Capture the cell that displays the provided text and extract its [x, y] central coordinate. 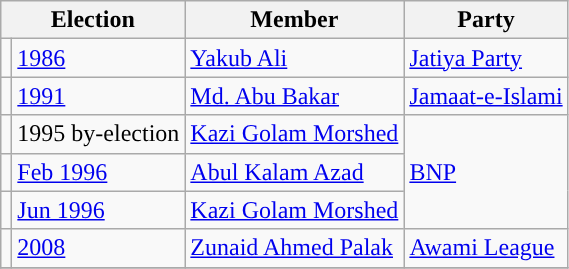
Jatiya Party [486, 58]
Jun 1996 [98, 210]
1995 by-election [98, 134]
Election [93, 20]
1986 [98, 58]
Zunaid Ahmed Palak [294, 248]
Jamaat-e-Islami [486, 96]
Abul Kalam Azad [294, 172]
Party [486, 20]
BNP [486, 172]
2008 [98, 248]
Member [294, 20]
Awami League [486, 248]
Feb 1996 [98, 172]
1991 [98, 96]
Md. Abu Bakar [294, 96]
Yakub Ali [294, 58]
